Return [X, Y] of the center of cell containing provided text 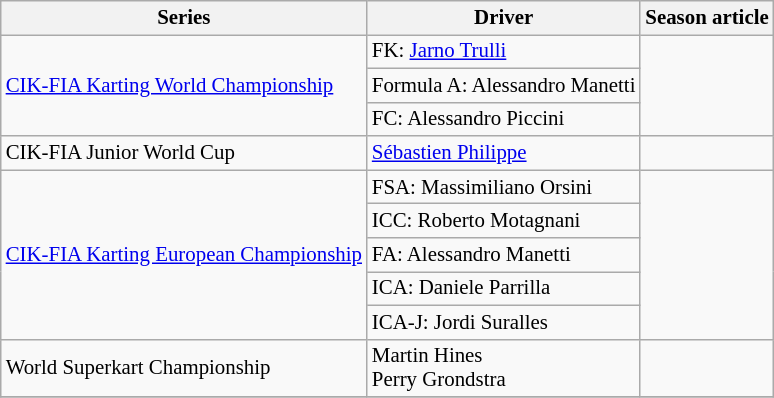
World Superkart Championship [184, 368]
CIK-FIA Karting European Championship [184, 254]
CIK-FIA Karting World Championship [184, 85]
Season article [706, 18]
FK: Jarno Trulli [504, 51]
Martin Hines Perry Grondstra [504, 368]
Sébastien Philippe [504, 153]
ICC: Roberto Motagnani [504, 221]
Formula A: Alessandro Manetti [504, 85]
CIK-FIA Junior World Cup [184, 153]
ICA-J: Jordi Suralles [504, 322]
ICA: Daniele Parrilla [504, 288]
FA: Alessandro Manetti [504, 255]
FC: Alessandro Piccini [504, 119]
Driver [504, 18]
Series [184, 18]
FSA: Massimiliano Orsini [504, 187]
